Pinpoint the cell where the given text exists, returning its [x, y] midpoint coordinate. 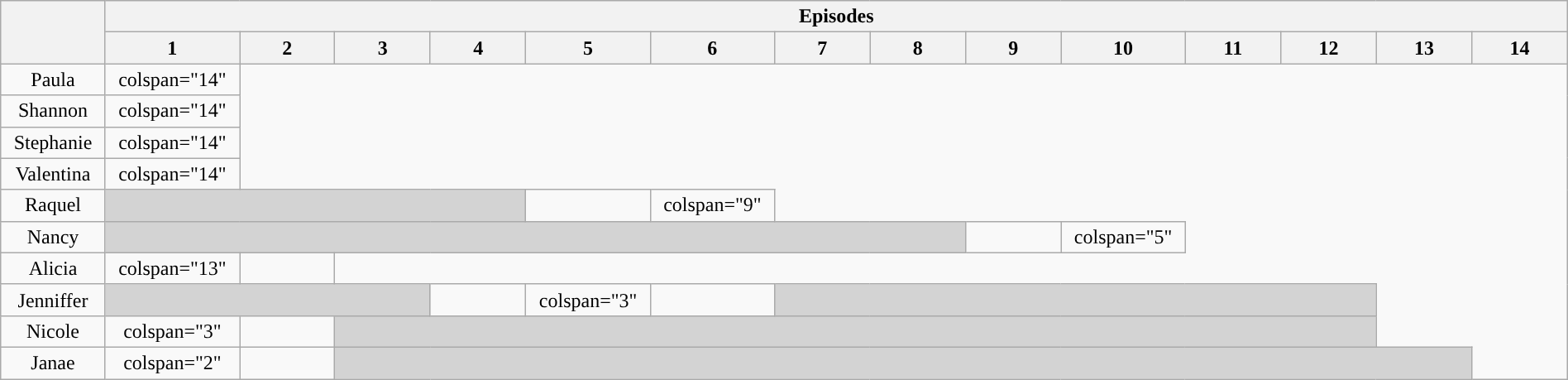
11 [1232, 48]
colspan="9" [712, 205]
Nancy [53, 237]
3 [382, 48]
12 [1328, 48]
colspan="2" [172, 363]
13 [1424, 48]
7 [822, 48]
2 [288, 48]
14 [1520, 48]
Alicia [53, 268]
Valentina [53, 174]
Paula [53, 79]
colspan="5" [1123, 237]
8 [918, 48]
Shannon [53, 111]
colspan="13" [172, 268]
5 [588, 48]
Stephanie [53, 142]
4 [478, 48]
Raquel [53, 205]
6 [712, 48]
Nicole [53, 331]
Jenniffer [53, 300]
9 [1012, 48]
Janae [53, 363]
Episodes [836, 17]
10 [1123, 48]
1 [172, 48]
